Extract the [X, Y] coordinate from the center of the cell holding the provided text.  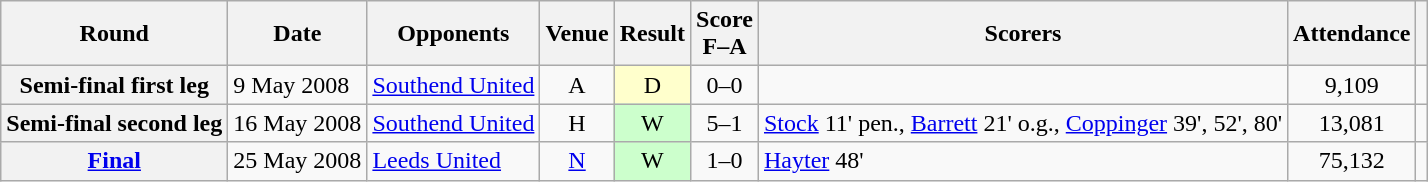
Stock 11' pen., Barrett 21' o.g., Coppinger 39', 52', 80' [1022, 123]
1–0 [725, 161]
13,081 [1352, 123]
9,109 [1352, 85]
16 May 2008 [298, 123]
Semi-final second leg [114, 123]
ScoreF–A [725, 34]
N [577, 161]
Round [114, 34]
Scorers [1022, 34]
9 May 2008 [298, 85]
Semi-final first leg [114, 85]
0–0 [725, 85]
5–1 [725, 123]
H [577, 123]
Date [298, 34]
A [577, 85]
25 May 2008 [298, 161]
Venue [577, 34]
Hayter 48' [1022, 161]
Opponents [454, 34]
Attendance [1352, 34]
Leeds United [454, 161]
Result [652, 34]
Final [114, 161]
D [652, 85]
75,132 [1352, 161]
